Search for the cell housing the specified text and yield its (x, y) center coordinate. 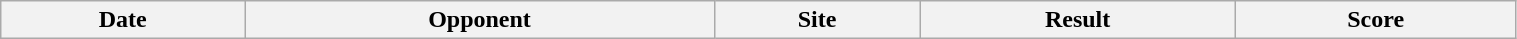
Opponent (480, 20)
Date (123, 20)
Site (816, 20)
Result (1078, 20)
Score (1376, 20)
